Return [x, y] of the center of cell containing provided text 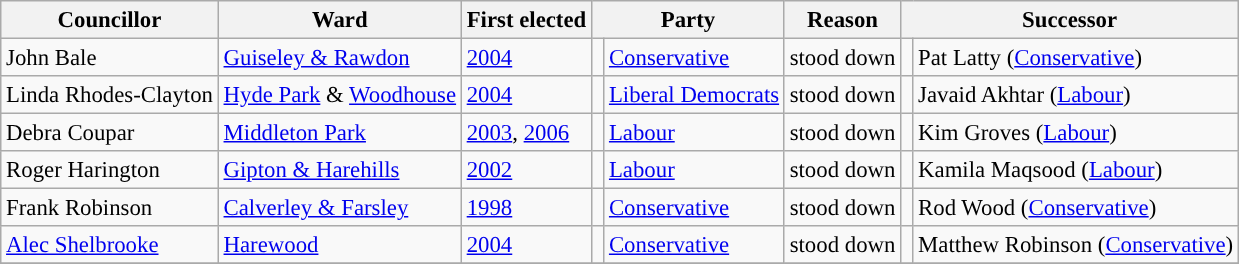
Ward [340, 20]
1998 [526, 208]
2002 [526, 170]
Frank Robinson [110, 208]
First elected [526, 20]
Linda Rhodes-Clayton [110, 95]
Harewood [340, 245]
Calverley & Farsley [340, 208]
Alec Shelbrooke [110, 245]
John Bale [110, 58]
Party [688, 20]
Successor [1070, 20]
Liberal Democrats [694, 95]
Gipton & Harehills [340, 170]
Javaid Akhtar (Labour) [1076, 95]
Kim Groves (Labour) [1076, 133]
Pat Latty (Conservative) [1076, 58]
Kamila Maqsood (Labour) [1076, 170]
Middleton Park [340, 133]
Hyde Park & Woodhouse [340, 95]
Guiseley & Rawdon [340, 58]
Matthew Robinson (Conservative) [1076, 245]
Reason [842, 20]
2003, 2006 [526, 133]
Rod Wood (Conservative) [1076, 208]
Councillor [110, 20]
Roger Harington [110, 170]
Debra Coupar [110, 133]
